Detect which cell encompasses the target text, then output its [x, y] center coordinate. 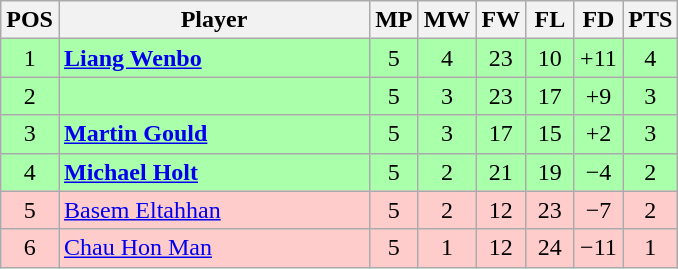
+11 [598, 58]
FL [550, 20]
Basem Eltahhan [214, 210]
PTS [650, 20]
Liang Wenbo [214, 58]
MW [447, 20]
15 [550, 134]
24 [550, 248]
MP [394, 20]
−11 [598, 248]
Player [214, 20]
21 [501, 172]
19 [550, 172]
+2 [598, 134]
FD [598, 20]
Michael Holt [214, 172]
−4 [598, 172]
10 [550, 58]
Martin Gould [214, 134]
POS [30, 20]
+9 [598, 96]
−7 [598, 210]
Chau Hon Man [214, 248]
FW [501, 20]
6 [30, 248]
